Scan for the cell matching the given text and deliver its [x, y] coordinate at center. 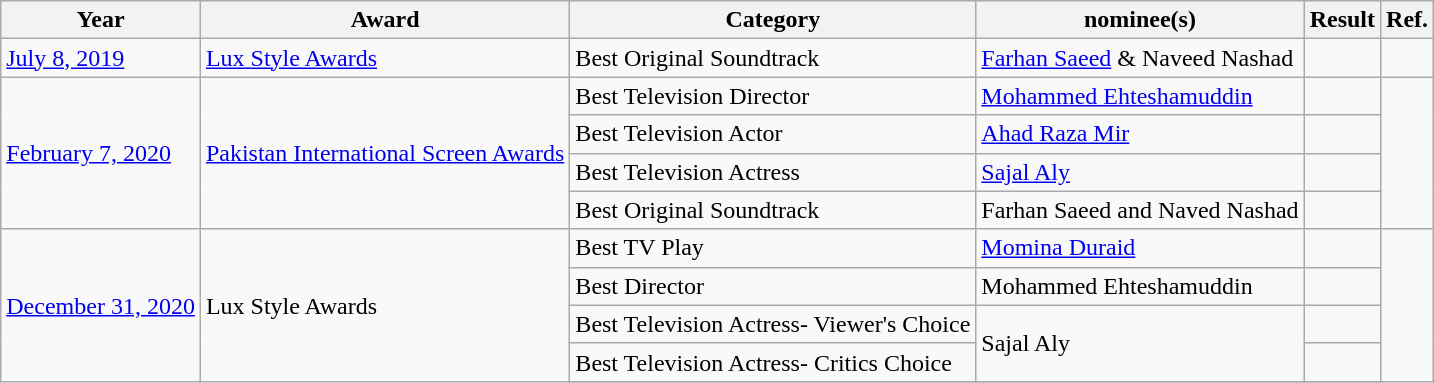
Momina Duraid [1140, 248]
Award [384, 20]
nominee(s) [1140, 20]
Best TV Play [773, 248]
Farhan Saeed and Naved Nashad [1140, 210]
Best Television Actor [773, 134]
Ref. [1408, 20]
Best Television Actress- Critics Choice [773, 362]
Best Television Actress [773, 172]
Ahad Raza Mir [1140, 134]
Result [1342, 20]
Pakistan International Screen Awards [384, 153]
Best Director [773, 286]
Best Television Director [773, 96]
Year [101, 20]
Category [773, 20]
Farhan Saeed & Naveed Nashad [1140, 58]
December 31, 2020 [101, 305]
February 7, 2020 [101, 153]
July 8, 2019 [101, 58]
Best Television Actress- Viewer's Choice [773, 324]
